Pinpoint the cell where the given text exists, returning its [x, y] midpoint coordinate. 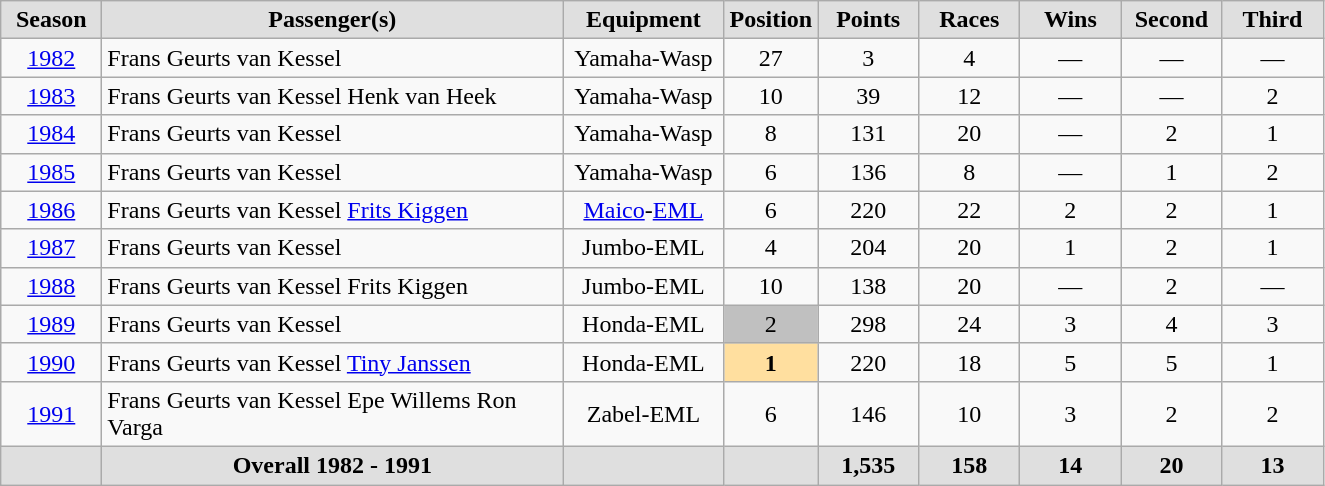
Zabel-EML [644, 414]
1985 [52, 172]
27 [771, 58]
1989 [52, 324]
146 [868, 414]
22 [970, 210]
136 [868, 172]
1988 [52, 286]
12 [970, 96]
Frans Geurts van Kessel Henk van Heek [332, 96]
1,535 [868, 465]
Second [1172, 20]
Frans Geurts van Kessel Epe Willems Ron Varga [332, 414]
13 [1272, 465]
Frans Geurts van Kessel Tiny Janssen [332, 362]
Races [970, 20]
298 [868, 324]
Season [52, 20]
204 [868, 248]
1987 [52, 248]
1984 [52, 134]
39 [868, 96]
131 [868, 134]
138 [868, 286]
1990 [52, 362]
24 [970, 324]
Position [771, 20]
18 [970, 362]
1983 [52, 96]
1986 [52, 210]
Overall 1982 - 1991 [332, 465]
1982 [52, 58]
158 [970, 465]
14 [1070, 465]
Equipment [644, 20]
Maico-EML [644, 210]
Points [868, 20]
1991 [52, 414]
Passenger(s) [332, 20]
Third [1272, 20]
Wins [1070, 20]
